Detect which cell encompasses the target text, then output its (x, y) center coordinate. 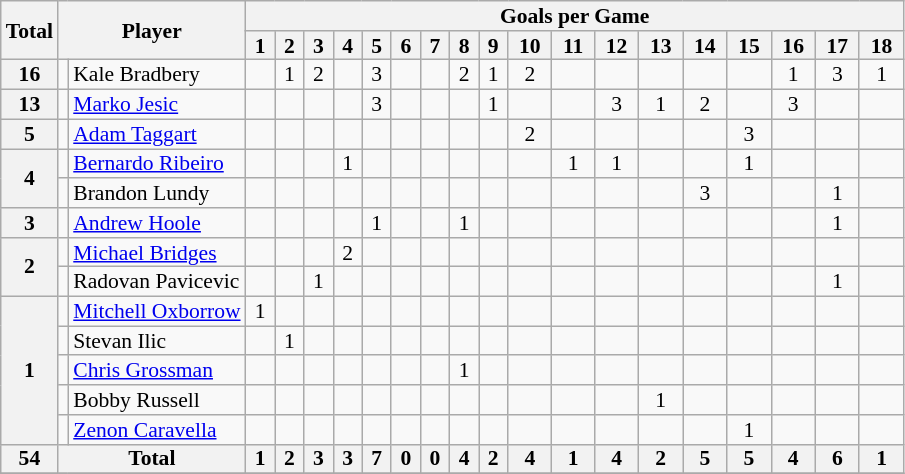
11 (574, 46)
Adam Taggart (156, 134)
15 (749, 46)
Andrew Hoole (156, 223)
18 (881, 46)
14 (705, 46)
12 (616, 46)
10 (530, 46)
Mitchell Oxborrow (156, 312)
Radovan Pavicevic (156, 282)
Brandon Lundy (156, 193)
Marko Jesic (156, 105)
Player (152, 30)
Bernardo Ribeiro (156, 164)
Kale Bradbery (156, 75)
Bobby Russell (156, 400)
8 (464, 46)
9 (494, 46)
17 (837, 46)
Goals per Game (575, 16)
54 (30, 459)
Chris Grossman (156, 371)
Zenon Caravella (156, 430)
Michael Bridges (156, 253)
Stevan Ilic (156, 341)
